Capture the cell that displays the provided text and extract its [x, y] central coordinate. 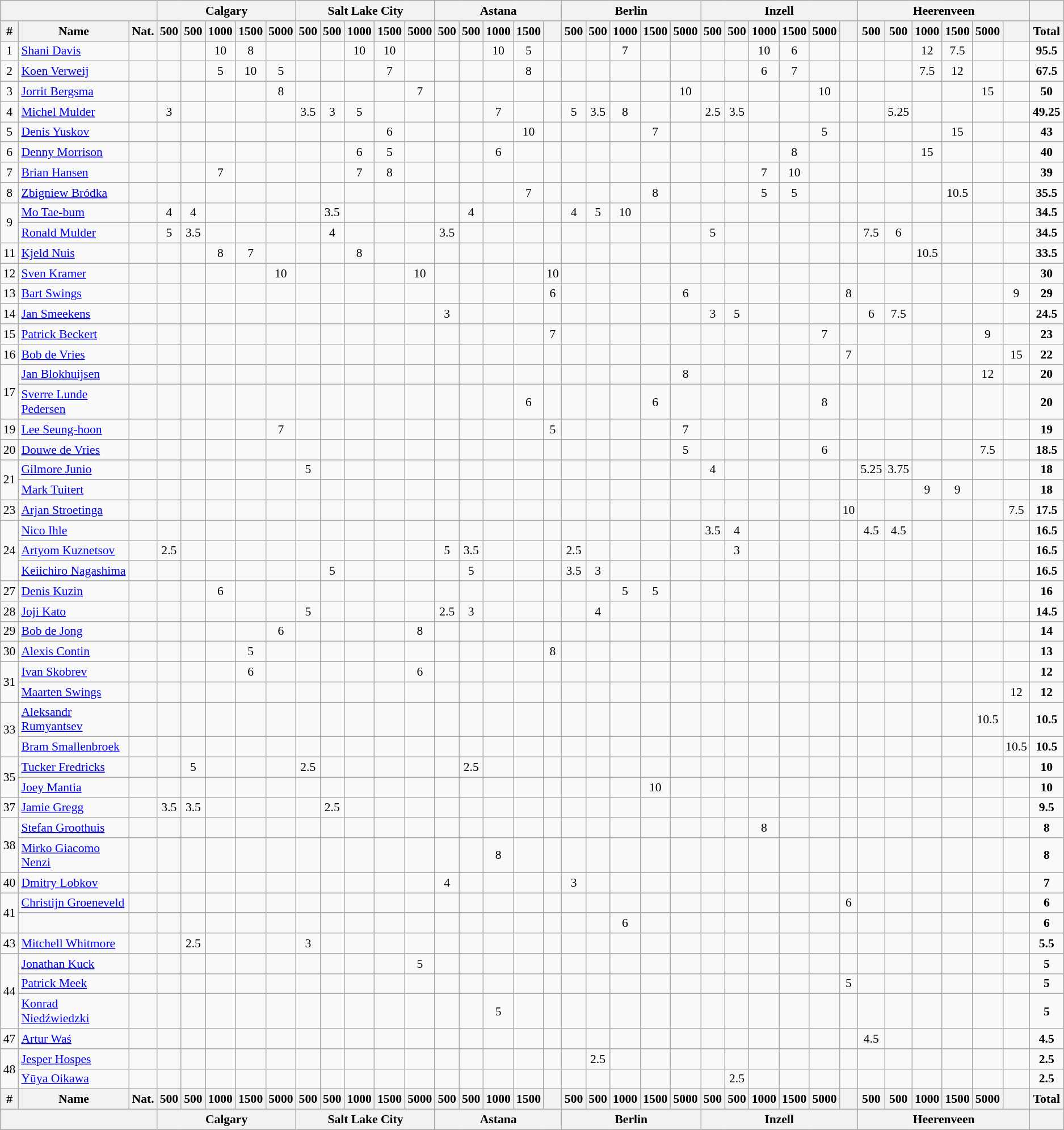
Artyom Kuznetsov [74, 551]
Tucker Fredricks [74, 768]
11 [10, 254]
Bart Swings [74, 294]
Mitchell Whitmore [74, 943]
Jonathan Kuck [74, 964]
38 [10, 845]
21 [10, 480]
Gilmore Junio [74, 470]
24 [10, 550]
33.5 [1046, 254]
Bob de Jong [74, 631]
17.5 [1046, 511]
95.5 [1046, 51]
Michel Mulder [74, 112]
17 [10, 391]
Mirko Giacomo Nenzi [74, 855]
Alexis Contin [74, 652]
Joey Mantia [74, 787]
35 [10, 777]
18.5 [1046, 450]
Joji Kato [74, 612]
47 [10, 1039]
Denis Kuzin [74, 591]
27 [10, 591]
Maarten Swings [74, 692]
Artur Waś [74, 1039]
Christijn Groeneveld [74, 903]
Lee Seung-hoon [74, 429]
Bob de Vries [74, 355]
37 [10, 808]
Jan Smeekens [74, 314]
Aleksandr Rumyantsev [74, 719]
28 [10, 612]
Denny Morrison [74, 153]
Koen Verweij [74, 71]
3.75 [898, 470]
44 [10, 991]
Sven Kramer [74, 273]
35.5 [1046, 193]
22 [1046, 355]
Keiichiro Nagashima [74, 571]
39 [1046, 172]
Brian Hansen [74, 172]
Ivan Skobrev [74, 672]
Jan Blokhuijsen [74, 374]
9.5 [1046, 808]
Stefan Groothuis [74, 828]
Ronald Mulder [74, 233]
Jesper Hospes [74, 1059]
Kjeld Nuis [74, 254]
Patrick Beckert [74, 334]
5.5 [1046, 943]
1 [10, 51]
48 [10, 1069]
2 [10, 71]
Arjan Stroetinga [74, 511]
Shani Davis [74, 51]
Nico Ihle [74, 530]
24.5 [1046, 314]
Mo Tae-bum [74, 213]
Jamie Gregg [74, 808]
Jorrit Bergsma [74, 92]
Dmitry Lobkov [74, 883]
33 [10, 730]
Zbigniew Bródka [74, 193]
Konrad Niedźwiedzki [74, 1011]
Mark Tuitert [74, 490]
Denis Yuskov [74, 132]
49.25 [1046, 112]
67.5 [1046, 71]
Douwe de Vries [74, 450]
Sverre Lunde Pedersen [74, 402]
41 [10, 913]
14.5 [1046, 612]
Bram Smallenbroek [74, 747]
31 [10, 682]
50 [1046, 92]
Yūya Oikawa [74, 1079]
Patrick Meek [74, 984]
